Pinpoint the cell where the given text exists, returning its [x, y] midpoint coordinate. 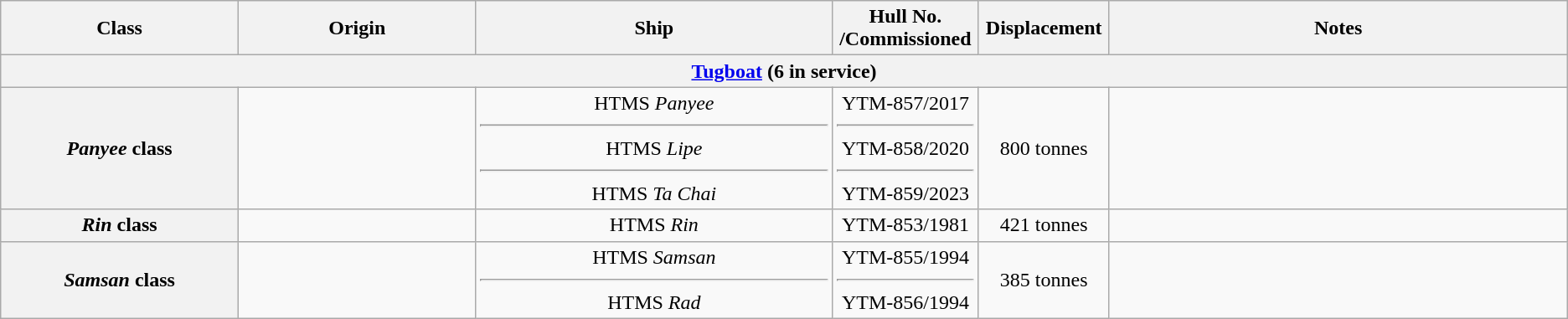
YTM-855/1994YTM-856/1994 [906, 280]
HTMS Rin [653, 225]
Origin [357, 28]
800 tonnes [1044, 148]
Notes [1338, 28]
Ship [653, 28]
YTM-857/2017YTM-858/2020 YTM-859/2023 [906, 148]
Panyee class [120, 148]
Displacement [1044, 28]
HTMS Samsan HTMS Rad [653, 280]
Tugboat (6 in service) [784, 71]
Class [120, 28]
421 tonnes [1044, 225]
HTMS PanyeeHTMS Lipe HTMS Ta Chai [653, 148]
385 tonnes [1044, 280]
Samsan class [120, 280]
YTM-853/1981 [906, 225]
Hull No./Commissioned [906, 28]
Rin class [120, 225]
